From the cell containing the given text, extract its center point as [X, Y] coordinate. 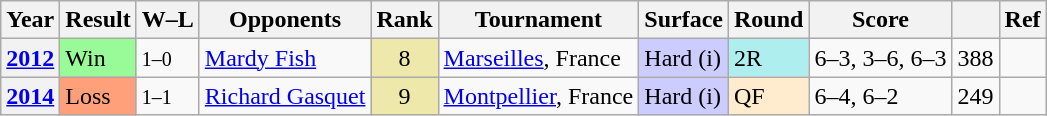
2014 [30, 96]
Result [98, 20]
2012 [30, 58]
1–1 [168, 96]
Year [30, 20]
9 [404, 96]
Rank [404, 20]
Surface [684, 20]
Richard Gasquet [285, 96]
QF [769, 96]
Win [98, 58]
Mardy Fish [285, 58]
Opponents [285, 20]
Round [769, 20]
2R [769, 58]
8 [404, 58]
388 [976, 58]
W–L [168, 20]
Montpellier, France [538, 96]
Ref [1022, 20]
6–4, 6–2 [880, 96]
249 [976, 96]
1–0 [168, 58]
Score [880, 20]
6–3, 3–6, 6–3 [880, 58]
Tournament [538, 20]
Marseilles, France [538, 58]
Loss [98, 96]
